Return the [x, y] coordinate for the center point of the cell that contains the specified text.  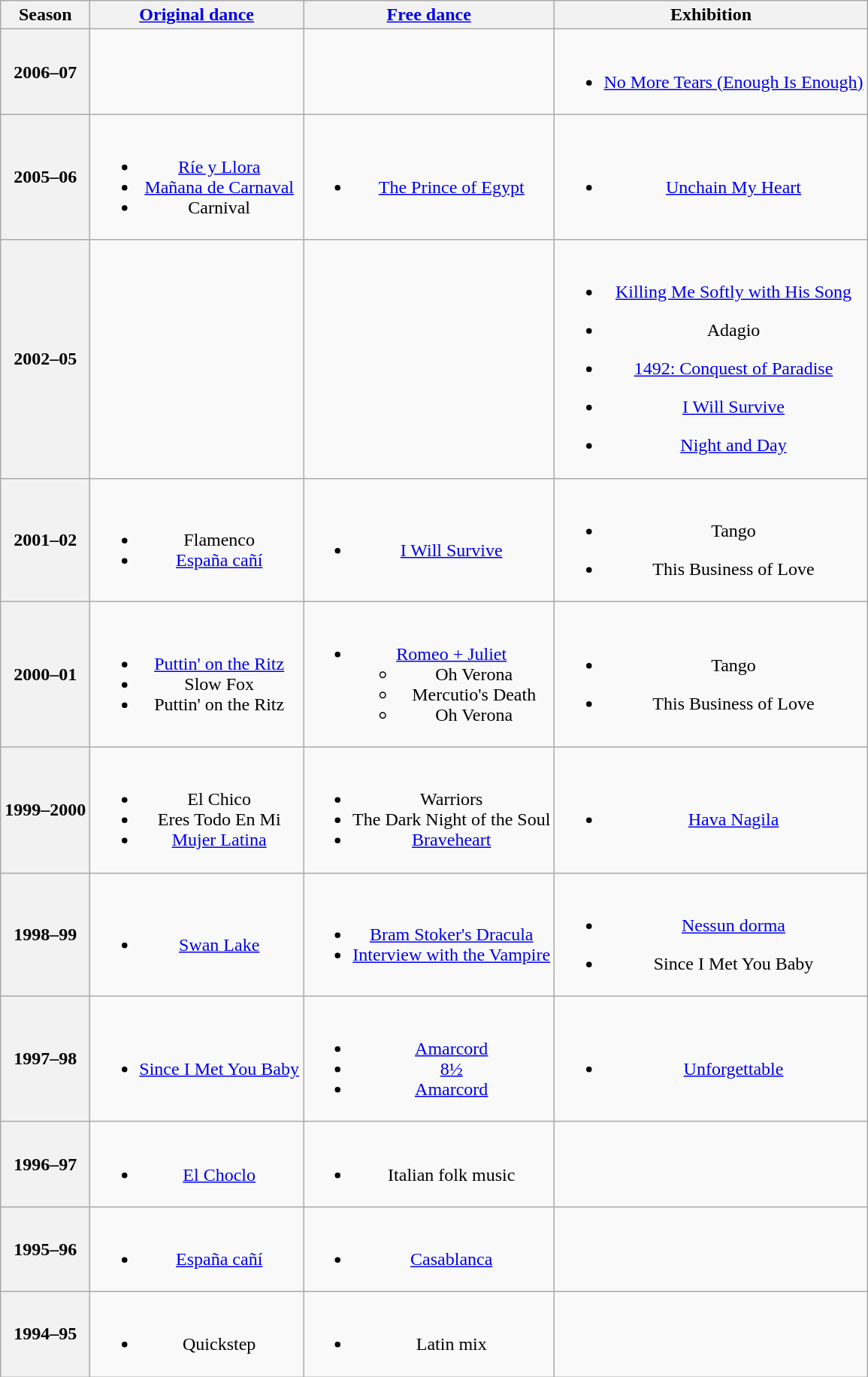
Romeo + Juliet Oh VeronaMercutio's DeathOh Verona [429, 674]
Since I Met You Baby [197, 1058]
Swan Lake [197, 934]
El Chico Eres Todo En Mi Mujer Latina [197, 810]
Casablanca [429, 1249]
Italian folk music [429, 1164]
The Prince of Egypt [429, 177]
No More Tears (Enough Is Enough) [711, 72]
1995–96 [45, 1249]
Unchain My Heart [711, 177]
Flamenco España cañí [197, 540]
Quickstep [197, 1333]
2006–07 [45, 72]
1994–95 [45, 1333]
Original dance [197, 15]
2001–02 [45, 540]
Bram Stoker's Dracula Interview with the Vampire [429, 934]
Free dance [429, 15]
Unforgettable [711, 1058]
1999–2000 [45, 810]
Amarcord 8½ Amarcord [429, 1058]
Exhibition [711, 15]
Nessun dorma Since I Met You Baby [711, 934]
Ríe y Llora Mañana de Carnaval Carnival [197, 177]
1997–98 [45, 1058]
Hava Nagila [711, 810]
Latin mix [429, 1333]
Warriors The Dark Night of the Soul Braveheart [429, 810]
2005–06 [45, 177]
I Will Survive [429, 540]
2002–05 [45, 359]
El Choclo [197, 1164]
Killing Me Softly with His Song Adagio 1492: Conquest of Paradise I Will Survive Night and Day [711, 359]
1996–97 [45, 1164]
Puttin' on the Ritz Slow Fox Puttin' on the Ritz [197, 674]
Season [45, 15]
1998–99 [45, 934]
España cañí [197, 1249]
2000–01 [45, 674]
